Locate the cell with the specified text and output its [x, y] center coordinate. 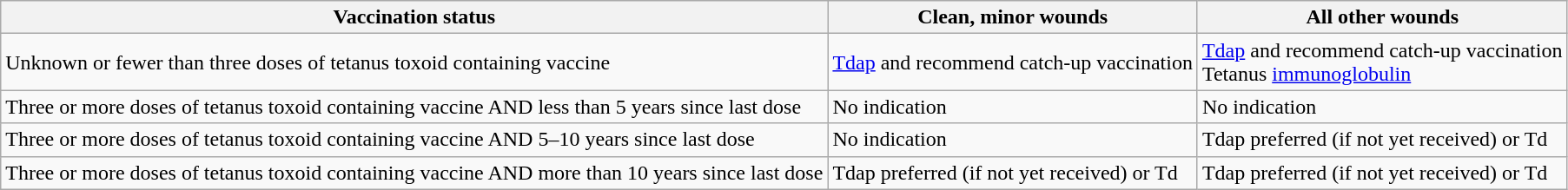
Three or more doses of tetanus toxoid containing vaccine AND less than 5 years since last dose [414, 107]
Three or more doses of tetanus toxoid containing vaccine AND more than 10 years since last dose [414, 173]
Vaccination status [414, 17]
Tdap and recommend catch-up vaccination Tetanus immunoglobulin [1382, 62]
Unknown or fewer than three doses of tetanus toxoid containing vaccine [414, 62]
All other wounds [1382, 17]
Clean, minor wounds [1013, 17]
Three or more doses of tetanus toxoid containing vaccine AND 5–10 years since last dose [414, 140]
Tdap and recommend catch-up vaccination [1013, 62]
